Capture the cell that displays the provided text and extract its [x, y] central coordinate. 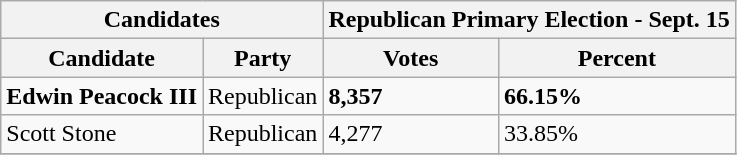
Percent [616, 58]
33.85% [616, 134]
Votes [411, 58]
8,357 [411, 96]
Party [262, 58]
Candidate [102, 58]
66.15% [616, 96]
Edwin Peacock III [102, 96]
Republican Primary Election - Sept. 15 [529, 20]
Candidates [162, 20]
Scott Stone [102, 134]
4,277 [411, 134]
